From the cell containing the given text, extract its center point as [x, y] coordinate. 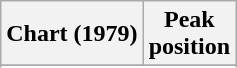
Peakposition [189, 34]
Chart (1979) [72, 34]
